Search for the cell housing the specified text and yield its [X, Y] center coordinate. 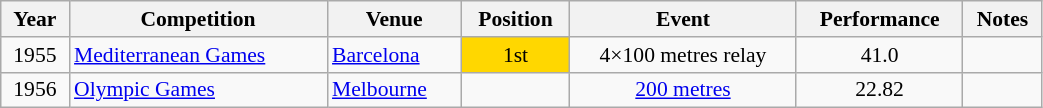
Notes [1002, 19]
4×100 metres relay [684, 55]
41.0 [880, 55]
200 metres [684, 90]
Barcelona [394, 55]
1955 [35, 55]
22.82 [880, 90]
Venue [394, 19]
Event [684, 19]
Melbourne [394, 90]
Performance [880, 19]
Position [515, 19]
Mediterranean Games [198, 55]
Olympic Games [198, 90]
1956 [35, 90]
Year [35, 19]
Competition [198, 19]
1st [515, 55]
